Identify which cell holds the provided text, then report its [x, y] central coordinate. 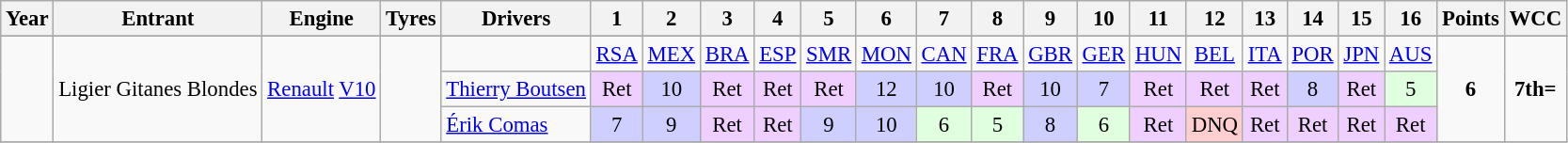
AUS [1411, 55]
FRA [997, 55]
DNQ [1214, 125]
JPN [1362, 55]
BRA [726, 55]
RSA [617, 55]
ESP [778, 55]
7th= [1535, 90]
WCC [1535, 19]
HUN [1158, 55]
4 [778, 19]
SMR [830, 55]
Entrant [158, 19]
16 [1411, 19]
3 [726, 19]
Érik Comas [515, 125]
Drivers [515, 19]
1 [617, 19]
Tyres [411, 19]
CAN [944, 55]
MEX [672, 55]
Engine [322, 19]
Points [1471, 19]
Ligier Gitanes Blondes [158, 90]
Year [27, 19]
11 [1158, 19]
Renault V10 [322, 90]
2 [672, 19]
15 [1362, 19]
Thierry Boutsen [515, 89]
GBR [1050, 55]
14 [1313, 19]
ITA [1264, 55]
GER [1103, 55]
BEL [1214, 55]
POR [1313, 55]
MON [886, 55]
13 [1264, 19]
